Output the (X, Y) coordinate of the center of the cell containing the given text.  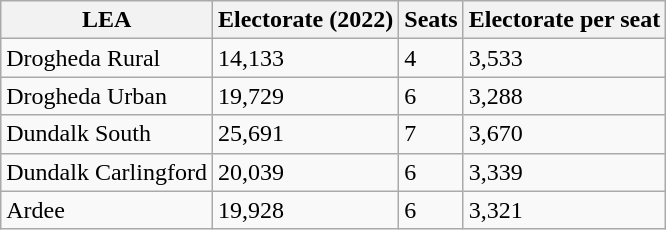
Dundalk Carlingford (107, 172)
4 (431, 58)
Drogheda Rural (107, 58)
7 (431, 134)
3,670 (564, 134)
14,133 (305, 58)
3,288 (564, 96)
Dundalk South (107, 134)
25,691 (305, 134)
Drogheda Urban (107, 96)
Electorate (2022) (305, 20)
3,339 (564, 172)
19,928 (305, 210)
3,533 (564, 58)
LEA (107, 20)
3,321 (564, 210)
19,729 (305, 96)
Seats (431, 20)
20,039 (305, 172)
Ardee (107, 210)
Electorate per seat (564, 20)
